Capture the cell that displays the provided text and extract its (x, y) central coordinate. 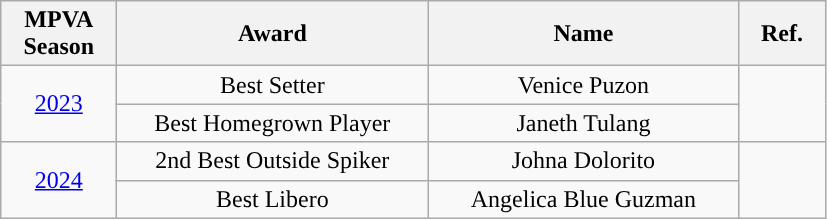
Best Libero (272, 199)
Johna Dolorito (584, 161)
2024 (59, 180)
MPVA Season (59, 34)
Venice Puzon (584, 85)
Janeth Tulang (584, 123)
Angelica Blue Guzman (584, 199)
2nd Best Outside Spiker (272, 161)
Name (584, 34)
2023 (59, 104)
Award (272, 34)
Ref. (782, 34)
Best Homegrown Player (272, 123)
Best Setter (272, 85)
